For the text-containing cell, return its midpoint in (x, y) coordinate format. 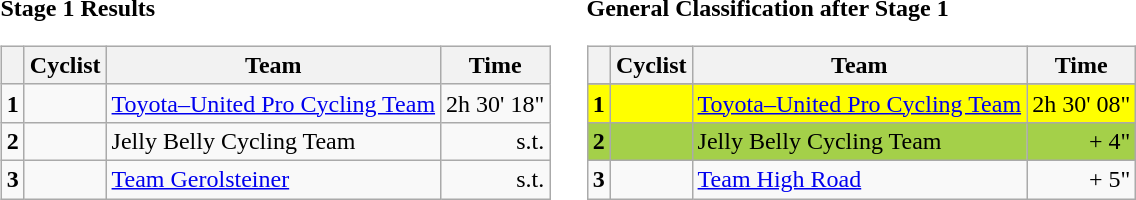
Team High Road (860, 179)
+ 4" (1082, 141)
+ 5" (1082, 179)
2h 30' 08" (1082, 103)
2h 30' 18" (496, 103)
Team Gerolsteiner (274, 179)
